Extract the (x, y) coordinate from the center of the cell holding the provided text.  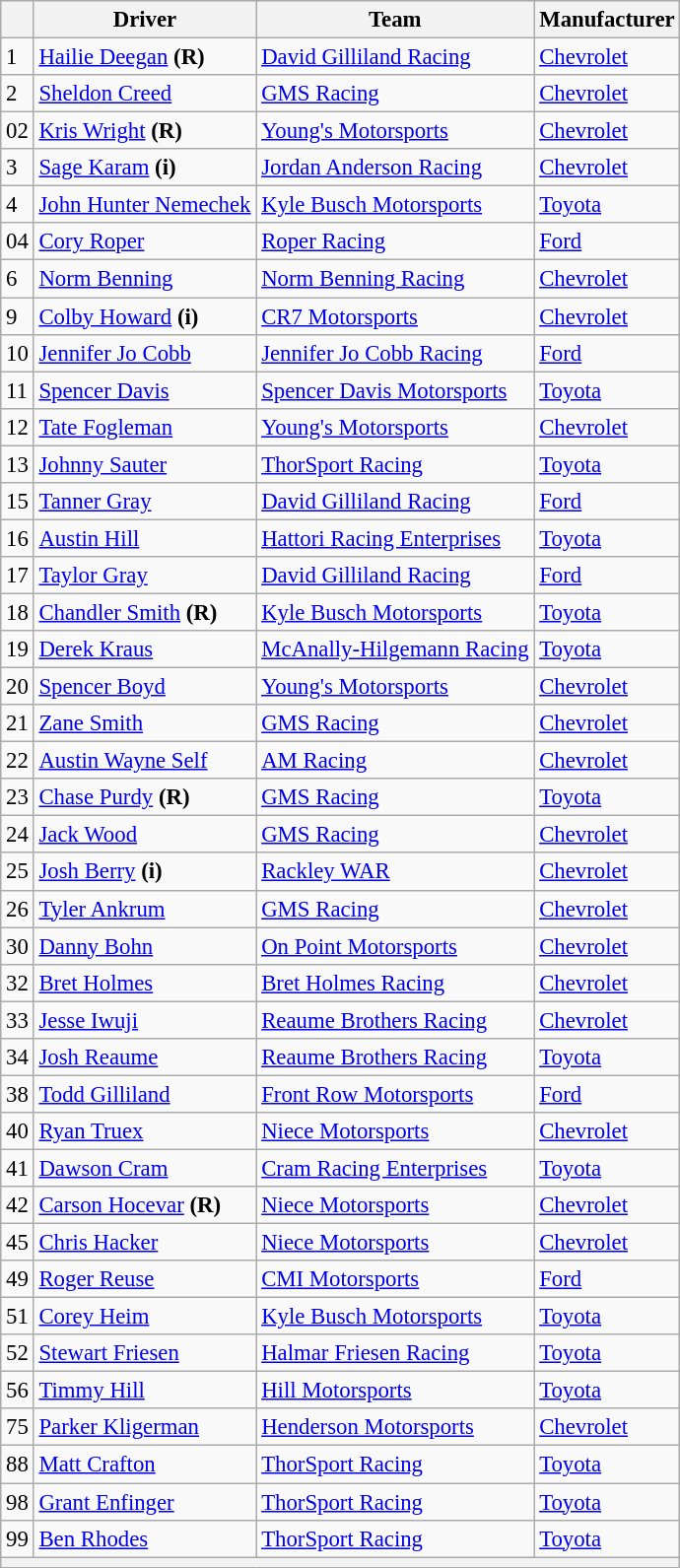
Rackley WAR (395, 872)
1 (18, 57)
Cory Roper (145, 241)
Hailie Deegan (R) (145, 57)
Ryan Truex (145, 1131)
Zane Smith (145, 723)
33 (18, 1020)
Tanner Gray (145, 502)
Derek Kraus (145, 649)
4 (18, 205)
30 (18, 946)
Austin Hill (145, 538)
John Hunter Nemechek (145, 205)
Driver (145, 20)
Bret Holmes (145, 983)
Colby Howard (i) (145, 316)
On Point Motorsports (395, 946)
Norm Benning Racing (395, 279)
Halmar Friesen Racing (395, 1353)
Danny Bohn (145, 946)
11 (18, 390)
Bret Holmes Racing (395, 983)
04 (18, 241)
Josh Reaume (145, 1057)
26 (18, 909)
Spencer Davis Motorsports (395, 390)
Stewart Friesen (145, 1353)
22 (18, 761)
52 (18, 1353)
23 (18, 797)
6 (18, 279)
Tate Fogleman (145, 427)
McAnally-Hilgemann Racing (395, 649)
Ben Rhodes (145, 1538)
Josh Berry (i) (145, 872)
99 (18, 1538)
Spencer Boyd (145, 687)
CR7 Motorsports (395, 316)
Chris Hacker (145, 1243)
41 (18, 1168)
Henderson Motorsports (395, 1428)
18 (18, 612)
Kris Wright (R) (145, 131)
98 (18, 1502)
Johnny Sauter (145, 464)
02 (18, 131)
19 (18, 649)
Sage Karam (i) (145, 168)
Carson Hocevar (R) (145, 1205)
2 (18, 94)
42 (18, 1205)
Jordan Anderson Racing (395, 168)
Grant Enfinger (145, 1502)
34 (18, 1057)
Jack Wood (145, 835)
Austin Wayne Self (145, 761)
25 (18, 872)
Jennifer Jo Cobb (145, 353)
Jesse Iwuji (145, 1020)
21 (18, 723)
Roger Reuse (145, 1279)
32 (18, 983)
Hattori Racing Enterprises (395, 538)
13 (18, 464)
Chase Purdy (R) (145, 797)
56 (18, 1391)
Parker Kligerman (145, 1428)
9 (18, 316)
Norm Benning (145, 279)
Front Row Motorsports (395, 1094)
AM Racing (395, 761)
3 (18, 168)
20 (18, 687)
40 (18, 1131)
17 (18, 576)
38 (18, 1094)
Team (395, 20)
Cram Racing Enterprises (395, 1168)
Manufacturer (607, 20)
Todd Gilliland (145, 1094)
Matt Crafton (145, 1465)
24 (18, 835)
Sheldon Creed (145, 94)
Timmy Hill (145, 1391)
51 (18, 1317)
75 (18, 1428)
Spencer Davis (145, 390)
45 (18, 1243)
16 (18, 538)
Jennifer Jo Cobb Racing (395, 353)
Tyler Ankrum (145, 909)
12 (18, 427)
49 (18, 1279)
Corey Heim (145, 1317)
Chandler Smith (R) (145, 612)
Taylor Gray (145, 576)
88 (18, 1465)
CMI Motorsports (395, 1279)
Dawson Cram (145, 1168)
15 (18, 502)
Hill Motorsports (395, 1391)
10 (18, 353)
Roper Racing (395, 241)
